For the text-containing cell, return its midpoint in [X, Y] coordinate format. 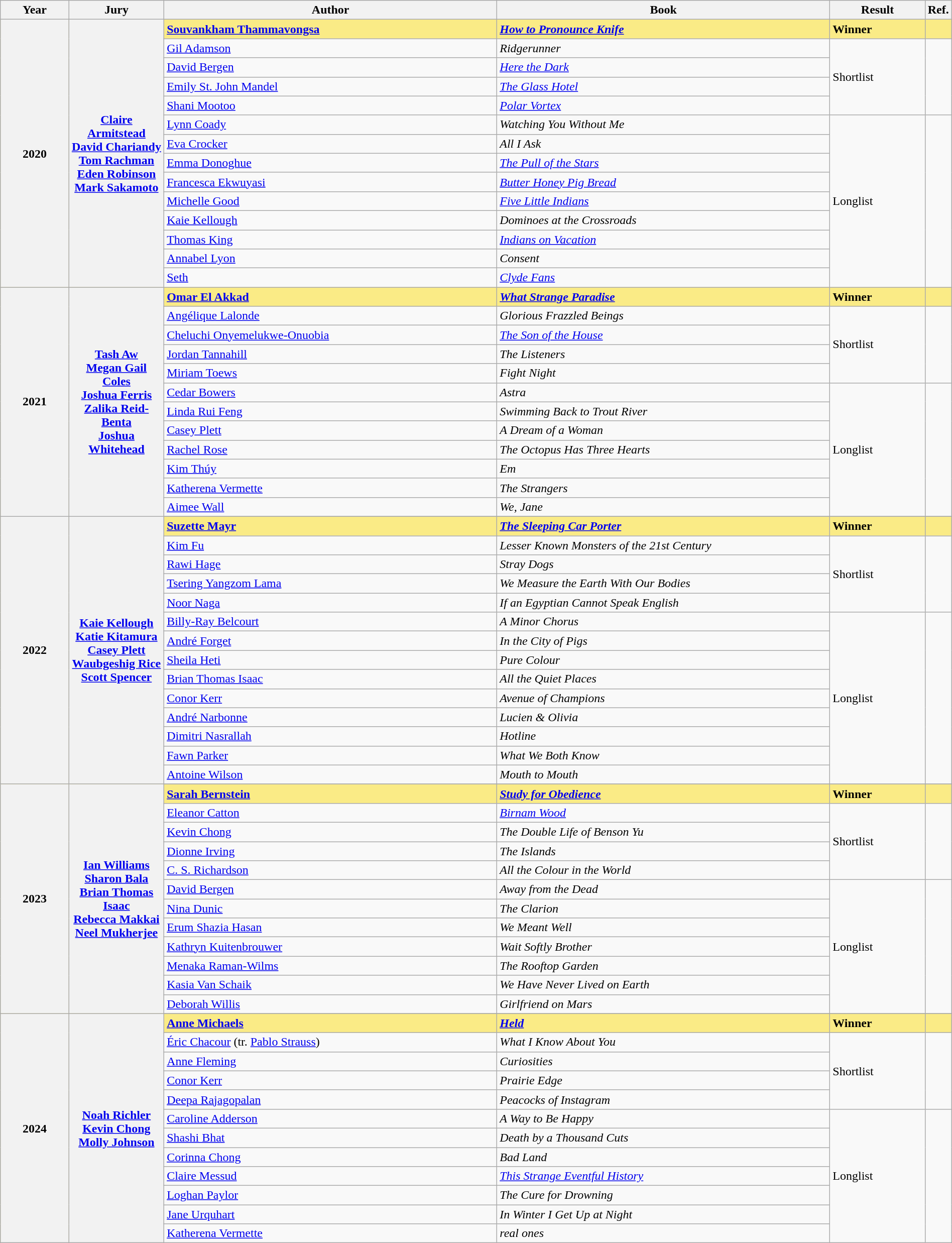
Ian WilliamsSharon BalaBrian Thomas IsaacRebecca MakkaiNeel Mukherjee [116, 899]
Francesca Ekwuyasi [330, 182]
The Strangers [664, 488]
In Winter I Get Up at Night [664, 1214]
We Have Never Lived on Earth [664, 985]
André Narbonne [330, 717]
Polar Vortex [664, 105]
real ones [664, 1233]
Away from the Dead [664, 889]
Kaie KelloughKatie KitamuraCasey PlettWaubgeshig RiceScott Spencer [116, 650]
All I Ask [664, 144]
Gil Adamson [330, 48]
What Strange Paradise [664, 297]
Annabel Lyon [330, 259]
All the Colour in the World [664, 870]
Brian Thomas Isaac [330, 679]
Tash AwMegan Gail ColesJoshua FerrisZalika Reid-BentaJoshua Whitehead [116, 402]
Consent [664, 259]
Emma Donoghue [330, 163]
2022 [35, 650]
Kasia Van Schaik [330, 985]
Casey Plett [330, 430]
Rawi Hage [330, 564]
Suzette Mayr [330, 526]
Sheila Heti [330, 660]
Claire Messud [330, 1176]
Kevin Chong [330, 832]
Tsering Yangzom Lama [330, 584]
Lucien & Olivia [664, 717]
Study for Obedience [664, 794]
Aimee Wall [330, 507]
Indians on Vacation [664, 240]
2020 [35, 154]
Michelle Good [330, 201]
Dionne Irving [330, 851]
We Measure the Earth With Our Bodies [664, 584]
2023 [35, 899]
Glorious Frazzled Beings [664, 316]
Rachel Rose [330, 449]
Butter Honey Pig Bread [664, 182]
We, Jane [664, 507]
The Cure for Drowning [664, 1195]
Year [35, 10]
Thomas King [330, 240]
The Sleeping Car Porter [664, 526]
Billy-Ray Belcourt [330, 622]
Em [664, 469]
Wait Softly Brother [664, 947]
Hotline [664, 736]
If an Egyptian Cannot Speak English [664, 603]
Kaie Kellough [330, 220]
Caroline Adderson [330, 1118]
Antoine Wilson [330, 774]
The Listeners [664, 354]
Avenue of Champions [664, 698]
What We Both Know [664, 755]
Result [878, 10]
Angélique Lalonde [330, 316]
Eleanor Catton [330, 813]
Bad Land [664, 1157]
A Way to Be Happy [664, 1118]
Dimitri Nasrallah [330, 736]
Peacocks of Instagram [664, 1099]
Jury [116, 10]
We Meant Well [664, 928]
What I Know About You [664, 1042]
Book [664, 10]
Lynn Coady [330, 125]
A Dream of a Woman [664, 430]
The Rooftop Garden [664, 966]
2021 [35, 402]
Shani Mootoo [330, 105]
Here the Dark [664, 67]
Eva Crocker [330, 144]
Deborah Willis [330, 1004]
Birnam Wood [664, 813]
All the Quiet Places [664, 679]
Fight Night [664, 373]
André Forget [330, 641]
In the City of Pigs [664, 641]
Cheluchi Onyemelukwe-Onuobia [330, 335]
Fawn Parker [330, 755]
Omar El Akkad [330, 297]
Mouth to Mouth [664, 774]
The Clarion [664, 909]
Noor Naga [330, 603]
Author [330, 10]
Miriam Toews [330, 373]
Souvankham Thammavongsa [330, 29]
Swimming Back to Trout River [664, 411]
Emily St. John Mandel [330, 86]
Linda Rui Feng [330, 411]
Nina Dunic [330, 909]
Menaka Raman-Wilms [330, 966]
Kim Thúy [330, 469]
Éric Chacour (tr. Pablo Strauss) [330, 1042]
Claire ArmitsteadDavid ChariandyTom RachmanEden RobinsonMark Sakamoto [116, 154]
How to Pronounce Knife [664, 29]
Ridgerunner [664, 48]
Watching You Without Me [664, 125]
Kathryn Kuitenbrouwer [330, 947]
Ref. [938, 10]
Five Little Indians [664, 201]
Shashi Bhat [330, 1138]
Erum Shazia Hasan [330, 928]
Seth [330, 278]
Anne Michaels [330, 1023]
Pure Colour [664, 660]
Held [664, 1023]
C. S. Richardson [330, 870]
Anne Fleming [330, 1061]
Curiosities [664, 1061]
A Minor Chorus [664, 622]
Jane Urquhart [330, 1214]
Dominoes at the Crossroads [664, 220]
Stray Dogs [664, 564]
The Double Life of Benson Yu [664, 832]
Lesser Known Monsters of the 21st Century [664, 545]
Deepa Rajagopalan [330, 1099]
Loghan Paylor [330, 1195]
The Glass Hotel [664, 86]
The Pull of the Stars [664, 163]
Sarah Bernstein [330, 794]
2024 [35, 1128]
Jordan Tannahill [330, 354]
This Strange Eventful History [664, 1176]
The Octopus Has Three Hearts [664, 449]
Noah RichlerKevin ChongMolly Johnson [116, 1128]
The Son of the House [664, 335]
Astra [664, 392]
Girlfriend on Mars [664, 1004]
The Islands [664, 851]
Clyde Fans [664, 278]
Corinna Chong [330, 1157]
Cedar Bowers [330, 392]
Kim Fu [330, 545]
Prairie Edge [664, 1080]
Death by a Thousand Cuts [664, 1138]
